Search for the cell housing the specified text and yield its (X, Y) center coordinate. 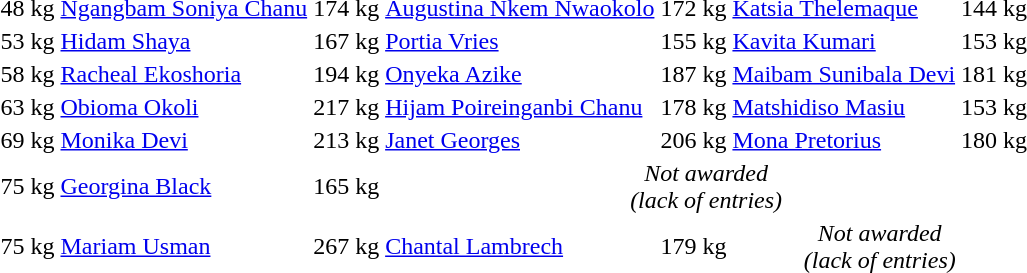
Obioma Okoli (184, 107)
Georgina Black (184, 186)
217 kg (346, 107)
Onyeka Azike (520, 74)
206 kg (694, 140)
167 kg (346, 41)
187 kg (694, 74)
Portia Vries (520, 41)
Mona Pretorius (844, 140)
165 kg (346, 186)
Janet Georges (520, 140)
194 kg (346, 74)
Matshidiso Masiu (844, 107)
Racheal Ekoshoria (184, 74)
178 kg (694, 107)
Kavita Kumari (844, 41)
Hidam Shaya (184, 41)
155 kg (694, 41)
213 kg (346, 140)
Maibam Sunibala Devi (844, 74)
Monika Devi (184, 140)
Hijam Poireinganbi Chanu (520, 107)
